Determine the (X, Y) coordinate at the center of the cell enclosing the given text.  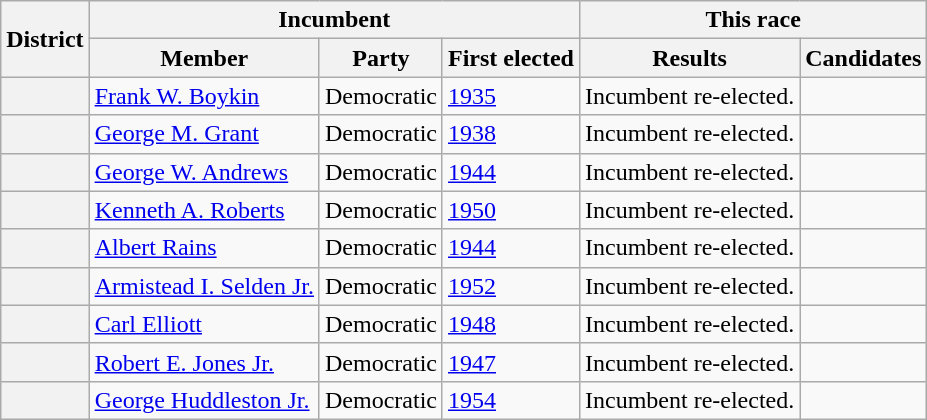
Candidates (864, 58)
Robert E. Jones Jr. (204, 362)
George Huddleston Jr. (204, 400)
1952 (510, 286)
Member (204, 58)
Incumbent (334, 20)
Carl Elliott (204, 324)
This race (752, 20)
1948 (510, 324)
1950 (510, 210)
First elected (510, 58)
1935 (510, 96)
Kenneth A. Roberts (204, 210)
Party (380, 58)
Armistead I. Selden Jr. (204, 286)
1947 (510, 362)
1938 (510, 134)
George W. Andrews (204, 172)
George M. Grant (204, 134)
Frank W. Boykin (204, 96)
District (45, 39)
Results (689, 58)
Albert Rains (204, 248)
1954 (510, 400)
